Extract the (x, y) coordinate from the center of the cell holding the provided text.  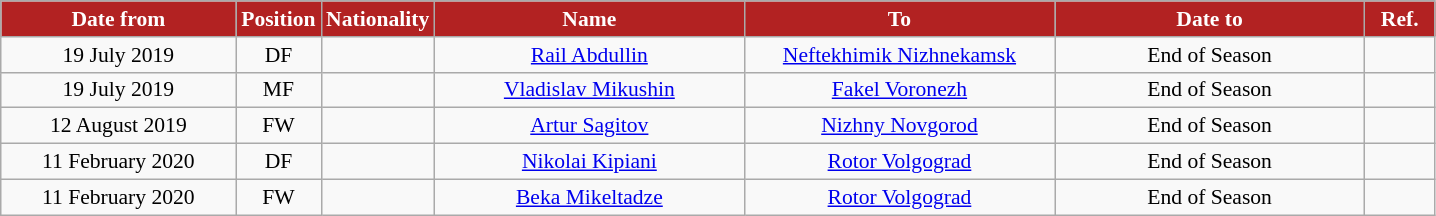
Artur Sagitov (589, 126)
To (899, 19)
Name (589, 19)
Date from (118, 19)
Ref. (1400, 19)
12 August 2019 (118, 126)
Date to (1210, 19)
Nationality (378, 19)
Position (278, 19)
Beka Mikeltadze (589, 197)
Nizhny Novgorod (899, 126)
MF (278, 90)
Nikolai Kipiani (589, 162)
Fakel Voronezh (899, 90)
Neftekhimik Nizhnekamsk (899, 55)
Rail Abdullin (589, 55)
Vladislav Mikushin (589, 90)
